Output the [X, Y] coordinate of the center of the cell containing the given text.  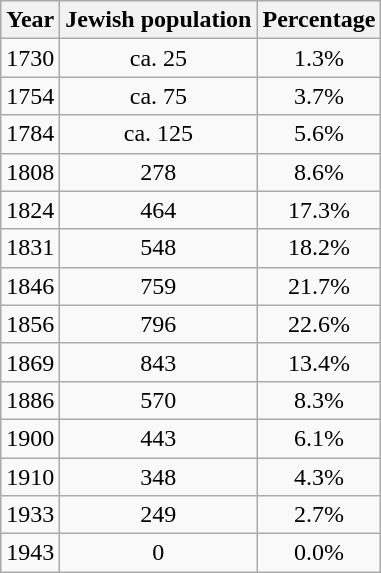
18.2% [319, 248]
6.1% [319, 438]
17.3% [319, 210]
Jewish population [158, 20]
348 [158, 477]
1824 [30, 210]
0 [158, 553]
278 [158, 172]
22.6% [319, 324]
ca. 75 [158, 96]
843 [158, 362]
249 [158, 515]
443 [158, 438]
8.3% [319, 400]
Percentage [319, 20]
1869 [30, 362]
1886 [30, 400]
2.7% [319, 515]
759 [158, 286]
570 [158, 400]
1831 [30, 248]
0.0% [319, 553]
1933 [30, 515]
464 [158, 210]
796 [158, 324]
1784 [30, 134]
3.7% [319, 96]
4.3% [319, 477]
21.7% [319, 286]
1808 [30, 172]
ca. 125 [158, 134]
8.6% [319, 172]
548 [158, 248]
1943 [30, 553]
1910 [30, 477]
1856 [30, 324]
1846 [30, 286]
1.3% [319, 58]
ca. 25 [158, 58]
5.6% [319, 134]
1900 [30, 438]
Year [30, 20]
1754 [30, 96]
1730 [30, 58]
13.4% [319, 362]
